Scan for the cell matching the given text and deliver its [x, y] coordinate at center. 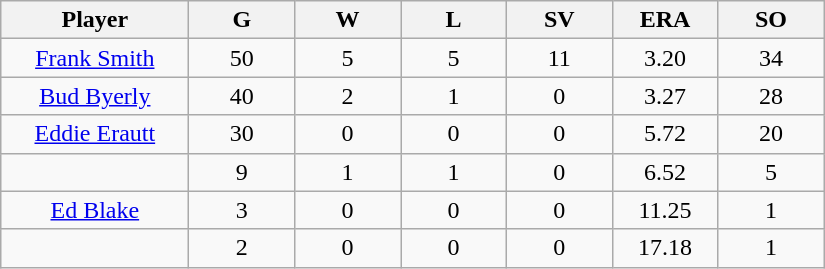
3.27 [665, 96]
11.25 [665, 210]
6.52 [665, 172]
3 [242, 210]
SO [771, 20]
Eddie Erautt [95, 134]
5.72 [665, 134]
L [454, 20]
30 [242, 134]
3.20 [665, 58]
Ed Blake [95, 210]
G [242, 20]
34 [771, 58]
Frank Smith [95, 58]
20 [771, 134]
40 [242, 96]
11 [559, 58]
W [348, 20]
ERA [665, 20]
SV [559, 20]
Player [95, 20]
28 [771, 96]
17.18 [665, 248]
Bud Byerly [95, 96]
9 [242, 172]
50 [242, 58]
